For the text-containing cell, return its midpoint in (X, Y) coordinate format. 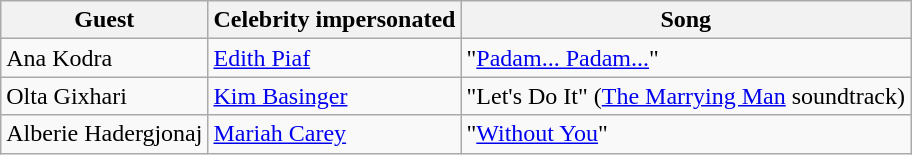
Celebrity impersonated (334, 20)
Song (686, 20)
"Padam... Padam..." (686, 58)
"Let's Do It" (The Marrying Man soundtrack) (686, 96)
Guest (104, 20)
Olta Gixhari (104, 96)
Kim Basinger (334, 96)
"Without You" (686, 134)
Edith Piaf (334, 58)
Alberie Hadergjonaj (104, 134)
Ana Kodra (104, 58)
Mariah Carey (334, 134)
